Scan for the cell matching the given text and deliver its (X, Y) coordinate at center. 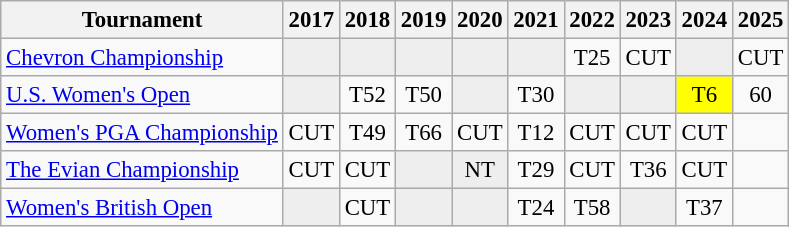
T30 (536, 95)
Women's PGA Championship (142, 133)
2023 (648, 20)
T12 (536, 133)
2019 (424, 20)
2020 (480, 20)
Tournament (142, 20)
T50 (424, 95)
T37 (704, 208)
T25 (592, 58)
NT (480, 170)
60 (760, 95)
Women's British Open (142, 208)
T58 (592, 208)
2024 (704, 20)
2021 (536, 20)
2022 (592, 20)
The Evian Championship (142, 170)
T29 (536, 170)
U.S. Women's Open (142, 95)
T36 (648, 170)
2025 (760, 20)
T49 (367, 133)
2017 (311, 20)
2018 (367, 20)
T66 (424, 133)
T24 (536, 208)
Chevron Championship (142, 58)
T52 (367, 95)
T6 (704, 95)
